Extract the (X, Y) coordinate from the center of the cell holding the provided text.  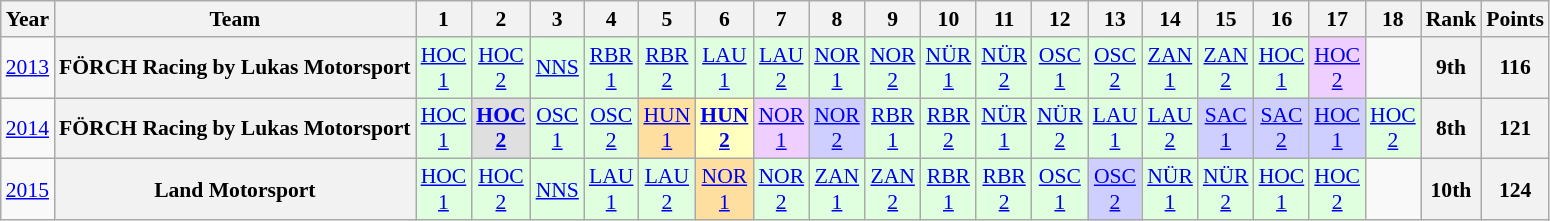
HUN1 (666, 128)
Year (28, 19)
16 (1282, 19)
116 (1515, 68)
8 (837, 19)
17 (1337, 19)
12 (1060, 19)
9th (1452, 68)
15 (1226, 19)
121 (1515, 128)
14 (1170, 19)
4 (611, 19)
HUN2 (724, 128)
11 (1004, 19)
10 (949, 19)
13 (1115, 19)
10th (1452, 190)
Land Motorsport (235, 190)
3 (558, 19)
Rank (1452, 19)
2013 (28, 68)
Points (1515, 19)
6 (724, 19)
124 (1515, 190)
2015 (28, 190)
SAC2 (1282, 128)
9 (893, 19)
5 (666, 19)
2014 (28, 128)
2 (500, 19)
8th (1452, 128)
7 (781, 19)
1 (444, 19)
SAC1 (1226, 128)
18 (1393, 19)
Team (235, 19)
